Scan for the cell matching the given text and deliver its (x, y) coordinate at center. 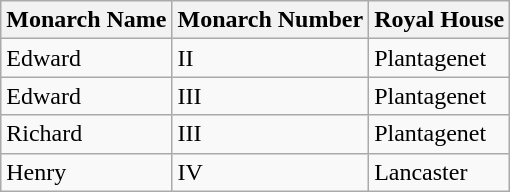
Henry (86, 172)
Monarch Number (270, 20)
Royal House (440, 20)
Lancaster (440, 172)
Monarch Name (86, 20)
IV (270, 172)
Richard (86, 134)
II (270, 58)
